Determine the [X, Y] coordinate at the center of the cell enclosing the given text.  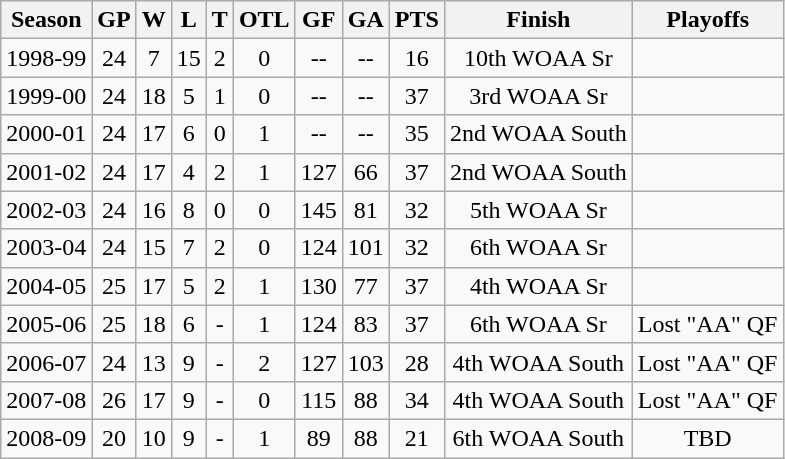
2005-06 [46, 324]
2008-09 [46, 438]
6th WOAA South [538, 438]
34 [416, 400]
2002-03 [46, 210]
130 [318, 286]
20 [114, 438]
OTL [264, 20]
103 [366, 362]
101 [366, 248]
66 [366, 172]
26 [114, 400]
115 [318, 400]
GA [366, 20]
35 [416, 134]
Season [46, 20]
81 [366, 210]
10th WOAA Sr [538, 58]
28 [416, 362]
PTS [416, 20]
2007-08 [46, 400]
2001-02 [46, 172]
T [220, 20]
13 [154, 362]
2000-01 [46, 134]
8 [188, 210]
2004-05 [46, 286]
1998-99 [46, 58]
Playoffs [708, 20]
4 [188, 172]
1999-00 [46, 96]
89 [318, 438]
2003-04 [46, 248]
TBD [708, 438]
3rd WOAA Sr [538, 96]
145 [318, 210]
Finish [538, 20]
21 [416, 438]
W [154, 20]
L [188, 20]
83 [366, 324]
GF [318, 20]
77 [366, 286]
5th WOAA Sr [538, 210]
10 [154, 438]
2006-07 [46, 362]
4th WOAA Sr [538, 286]
GP [114, 20]
